From the cell containing the given text, extract its center point as [x, y] coordinate. 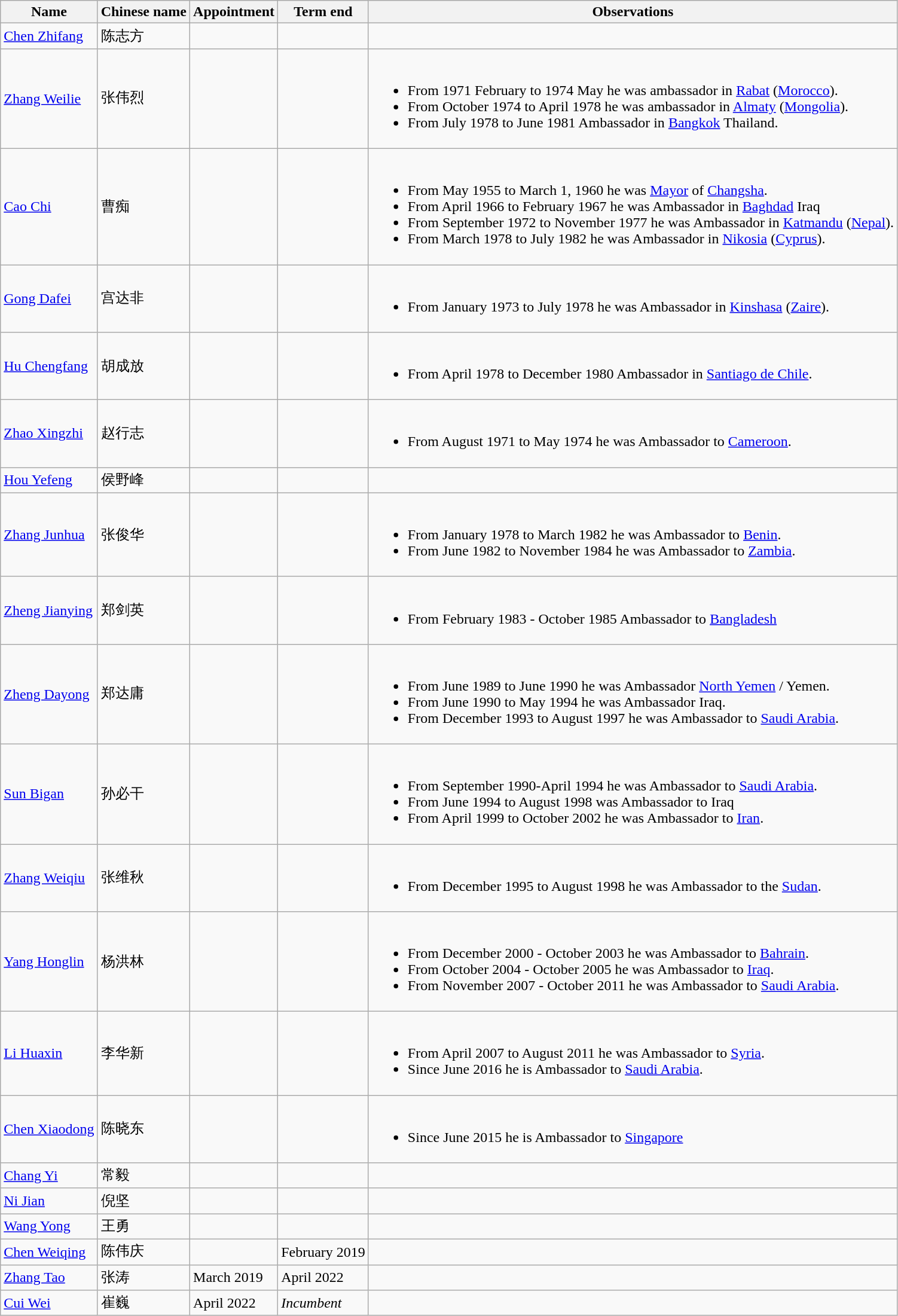
Zheng Jianying [49, 610]
Gong Dafei [49, 298]
Ni Jian [49, 1201]
Zhang Tao [49, 1277]
常毅 [143, 1175]
张涛 [143, 1277]
Chinese name [143, 12]
From April 1978 to December 1980 Ambassador in Santiago de Chile. [633, 366]
陈晓东 [143, 1129]
孙必干 [143, 794]
Zhang Weiqiu [49, 878]
杨洪林 [143, 961]
Zheng Dayong [49, 694]
Cui Wei [49, 1303]
Yang Honglin [49, 961]
侯野峰 [143, 481]
倪坚 [143, 1201]
胡成放 [143, 366]
From January 1973 to July 1978 he was Ambassador in Kinshasa (Zaire). [633, 298]
Chen Weiqing [49, 1252]
曹痴 [143, 206]
Term end [323, 12]
Hou Yefeng [49, 481]
张俊华 [143, 535]
Li Huaxin [49, 1054]
From January 1978 to March 1982 he was Ambassador to Benin.From June 1982 to November 1984 he was Ambassador to Zambia. [633, 535]
Cao Chi [49, 206]
Chen Xiaodong [49, 1129]
赵行志 [143, 434]
Chang Yi [49, 1175]
Wang Yong [49, 1227]
Chen Zhifang [49, 36]
张伟烈 [143, 98]
陈志方 [143, 36]
March 2019 [234, 1277]
陈伟庆 [143, 1252]
From August 1971 to May 1974 he was Ambassador to Cameroon. [633, 434]
From April 2007 to August 2011 he was Ambassador to Syria.Since June 2016 he is Ambassador to Saudi Arabia. [633, 1054]
崔巍 [143, 1303]
Hu Chengfang [49, 366]
February 2019 [323, 1252]
Zhao Xingzhi [49, 434]
Sun Bigan [49, 794]
Appointment [234, 12]
Since June 2015 he is Ambassador to Singapore [633, 1129]
From February 1983 - October 1985 Ambassador to Bangladesh [633, 610]
Zhang Junhua [49, 535]
郑达庸 [143, 694]
张维秋 [143, 878]
Zhang Weilie [49, 98]
Name [49, 12]
李华新 [143, 1054]
Observations [633, 12]
Incumbent [323, 1303]
王勇 [143, 1227]
宫达非 [143, 298]
郑剑英 [143, 610]
From December 1995 to August 1998 he was Ambassador to the Sudan. [633, 878]
